Find where the given text appears and provide that cell's center as [X, Y] coordinate. 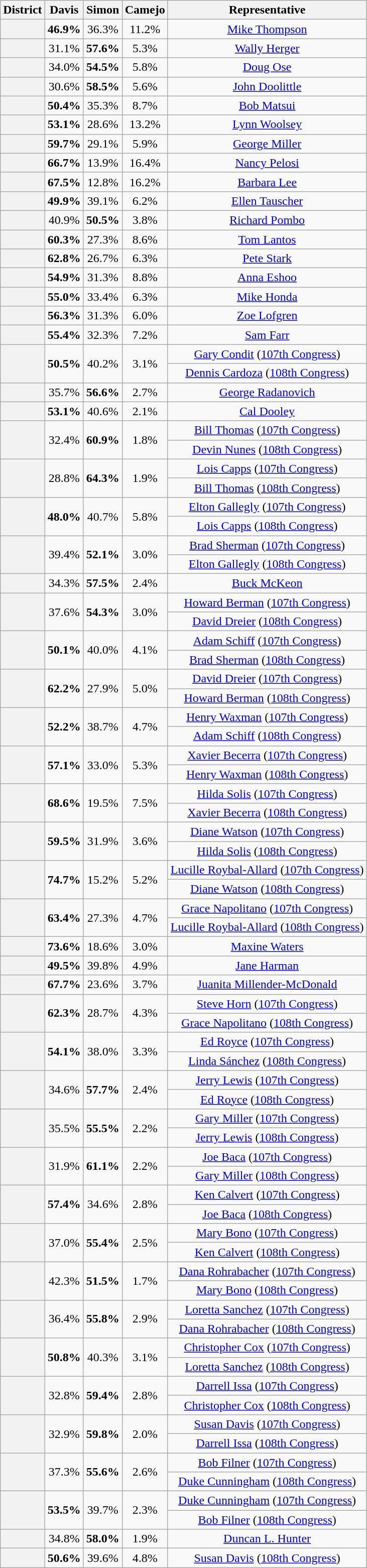
Loretta Sanchez (108th Congress) [267, 1367]
David Dreier (108th Congress) [267, 622]
4.9% [145, 966]
1.8% [145, 440]
Buck McKeon [267, 583]
13.9% [102, 163]
58.5% [102, 86]
Jerry Lewis (108th Congress) [267, 1137]
Christopher Cox (107th Congress) [267, 1348]
50.6% [64, 1558]
61.1% [102, 1166]
2.1% [145, 411]
73.6% [64, 946]
Gary Condit (107th Congress) [267, 354]
53.5% [64, 1510]
Hilda Solis (108th Congress) [267, 851]
51.5% [102, 1281]
Lois Capps (108th Congress) [267, 526]
2.9% [145, 1319]
42.3% [64, 1281]
36.4% [64, 1319]
36.3% [102, 29]
Barbara Lee [267, 182]
Zoe Lofgren [267, 316]
54.1% [64, 1051]
Duke Cunningham (108th Congress) [267, 1482]
Joe Baca (107th Congress) [267, 1156]
74.7% [64, 880]
39.4% [64, 554]
35.3% [102, 105]
2.6% [145, 1472]
57.1% [64, 765]
Grace Napolitano (108th Congress) [267, 1023]
Loretta Sanchez (107th Congress) [267, 1309]
38.7% [102, 727]
Davis [64, 10]
5.0% [145, 688]
15.2% [102, 880]
7.5% [145, 803]
34.0% [64, 67]
6.2% [145, 201]
2.7% [145, 392]
Brad Sherman (107th Congress) [267, 545]
19.5% [102, 803]
Ed Royce (107th Congress) [267, 1042]
Duncan L. Hunter [267, 1539]
George Miller [267, 144]
32.4% [64, 440]
54.5% [102, 67]
40.3% [102, 1357]
4.1% [145, 650]
Bill Thomas (108th Congress) [267, 488]
57.4% [64, 1204]
46.9% [64, 29]
Linda Sánchez (108th Congress) [267, 1061]
62.3% [64, 1013]
52.2% [64, 727]
Hilda Solis (107th Congress) [267, 793]
Howard Berman (108th Congress) [267, 698]
50.4% [64, 105]
David Dreier (107th Congress) [267, 679]
Mike Thompson [267, 29]
56.6% [102, 392]
2.5% [145, 1243]
Bob Matsui [267, 105]
Darrell Issa (108th Congress) [267, 1443]
8.8% [145, 278]
Dana Rohrabacher (107th Congress) [267, 1271]
62.8% [64, 259]
55.8% [102, 1319]
60.9% [102, 440]
3.6% [145, 841]
5.6% [145, 86]
67.7% [64, 985]
50.1% [64, 650]
39.7% [102, 1510]
Bob Filner (107th Congress) [267, 1463]
Elton Gallegly (108th Congress) [267, 564]
40.6% [102, 411]
4.3% [145, 1013]
11.2% [145, 29]
66.7% [64, 163]
40.9% [64, 220]
2.0% [145, 1433]
28.8% [64, 478]
2.3% [145, 1510]
63.4% [64, 918]
16.2% [145, 182]
Mary Bono (108th Congress) [267, 1290]
40.7% [102, 516]
4.8% [145, 1558]
59.5% [64, 841]
68.6% [64, 803]
Dana Rohrabacher (108th Congress) [267, 1329]
32.8% [64, 1395]
50.8% [64, 1357]
40.0% [102, 650]
18.6% [102, 946]
Brad Sherman (108th Congress) [267, 660]
Bob Filner (108th Congress) [267, 1520]
56.3% [64, 316]
33.4% [102, 297]
Tom Lantos [267, 239]
Lynn Woolsey [267, 125]
8.6% [145, 239]
Ken Calvert (108th Congress) [267, 1252]
67.5% [64, 182]
Xavier Becerra (108th Congress) [267, 812]
12.8% [102, 182]
Dennis Cardoza (108th Congress) [267, 373]
Pete Stark [267, 259]
Lucille Roybal-Allard (108th Congress) [267, 927]
5.2% [145, 880]
Gary Miller (107th Congress) [267, 1118]
Juanita Millender-McDonald [267, 985]
Darrell Issa (107th Congress) [267, 1386]
38.0% [102, 1051]
64.3% [102, 478]
40.2% [102, 364]
58.0% [102, 1539]
Grace Napolitano (107th Congress) [267, 908]
59.4% [102, 1395]
3.3% [145, 1051]
Diane Watson (107th Congress) [267, 831]
55.0% [64, 297]
Jerry Lewis (107th Congress) [267, 1080]
3.8% [145, 220]
Sam Farr [267, 335]
Lois Capps (107th Congress) [267, 468]
Devin Nunes (108th Congress) [267, 449]
Maxine Waters [267, 946]
Wally Herger [267, 48]
Cal Dooley [267, 411]
26.7% [102, 259]
35.5% [64, 1128]
27.9% [102, 688]
Lucille Roybal-Allard (107th Congress) [267, 870]
Bill Thomas (107th Congress) [267, 430]
8.7% [145, 105]
Christopher Cox (108th Congress) [267, 1405]
Nancy Pelosi [267, 163]
23.6% [102, 985]
39.6% [102, 1558]
57.5% [102, 583]
34.8% [64, 1539]
Mary Bono (107th Congress) [267, 1233]
Simon [102, 10]
62.2% [64, 688]
39.8% [102, 966]
35.7% [64, 392]
28.6% [102, 125]
1.7% [145, 1281]
John Doolittle [267, 86]
Anna Eshoo [267, 278]
Xavier Becerra (107th Congress) [267, 755]
37.6% [64, 612]
3.7% [145, 985]
54.3% [102, 612]
6.0% [145, 316]
Representative [267, 10]
28.7% [102, 1013]
29.1% [102, 144]
George Radanovich [267, 392]
Mike Honda [267, 297]
30.6% [64, 86]
Doug Ose [267, 67]
37.3% [64, 1472]
Henry Waxman (108th Congress) [267, 774]
32.3% [102, 335]
54.9% [64, 278]
49.9% [64, 201]
49.5% [64, 966]
48.0% [64, 516]
Jane Harman [267, 966]
55.6% [102, 1472]
Susan Davis (107th Congress) [267, 1424]
31.1% [64, 48]
5.9% [145, 144]
Duke Cunningham (107th Congress) [267, 1501]
39.1% [102, 201]
Camejo [145, 10]
Adam Schiff (107th Congress) [267, 641]
37.0% [64, 1243]
55.5% [102, 1128]
33.0% [102, 765]
Ellen Tauscher [267, 201]
Steve Horn (107th Congress) [267, 1004]
57.6% [102, 48]
Gary Miller (108th Congress) [267, 1176]
52.1% [102, 554]
34.3% [64, 583]
Ken Calvert (107th Congress) [267, 1195]
57.7% [102, 1090]
Adam Schiff (108th Congress) [267, 736]
Henry Waxman (107th Congress) [267, 717]
7.2% [145, 335]
Howard Berman (107th Congress) [267, 602]
Ed Royce (108th Congress) [267, 1099]
Elton Gallegly (107th Congress) [267, 507]
60.3% [64, 239]
Joe Baca (108th Congress) [267, 1214]
Richard Pombo [267, 220]
District [23, 10]
13.2% [145, 125]
59.8% [102, 1433]
Susan Davis (108th Congress) [267, 1558]
59.7% [64, 144]
Diane Watson (108th Congress) [267, 889]
16.4% [145, 163]
32.9% [64, 1433]
